Output the [x, y] coordinate of the center of the cell containing the given text.  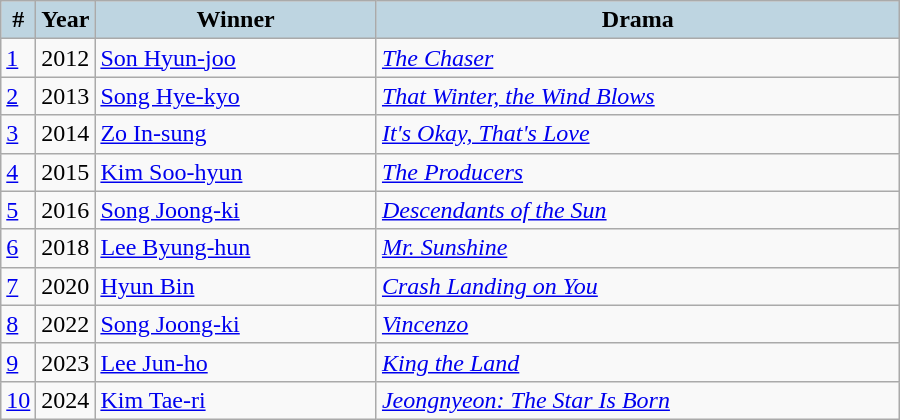
2014 [66, 134]
2024 [66, 400]
Crash Landing on You [638, 286]
9 [18, 362]
2020 [66, 286]
8 [18, 324]
2018 [66, 248]
10 [18, 400]
2012 [66, 58]
2023 [66, 362]
1 [18, 58]
Lee Jun-ho [236, 362]
The Chaser [638, 58]
3 [18, 134]
Mr. Sunshine [638, 248]
Kim Soo-hyun [236, 172]
2016 [66, 210]
# [18, 20]
2013 [66, 96]
5 [18, 210]
2022 [66, 324]
Jeongnyeon: The Star Is Born [638, 400]
Winner [236, 20]
Zo In-sung [236, 134]
Kim Tae-ri [236, 400]
Song Hye-kyo [236, 96]
The Producers [638, 172]
Lee Byung-hun [236, 248]
Drama [638, 20]
4 [18, 172]
7 [18, 286]
King the Land [638, 362]
It's Okay, That's Love [638, 134]
That Winter, the Wind Blows [638, 96]
2015 [66, 172]
Descendants of the Sun [638, 210]
6 [18, 248]
Son Hyun-joo [236, 58]
Vincenzo [638, 324]
2 [18, 96]
Year [66, 20]
Hyun Bin [236, 286]
